Return (X, Y) of the center of cell containing provided text 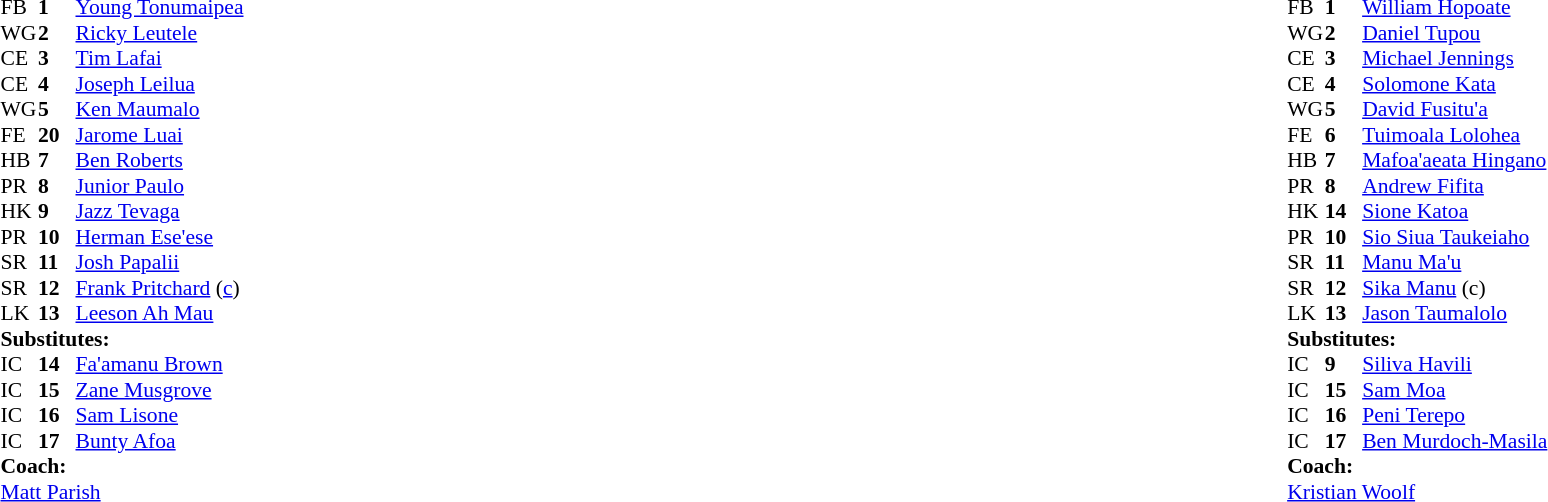
Andrew Fifita (1454, 186)
Ben Murdoch-Masila (1454, 441)
Ken Maumalo (160, 109)
Sio Siua Taukeiaho (1454, 237)
Solomone Kata (1454, 84)
Josh Papalii (160, 263)
6 (1344, 135)
Fa'amanu Brown (160, 365)
Zane Musgrove (160, 390)
Manu Ma'u (1454, 263)
Siliva Havili (1454, 365)
Sika Manu (c) (1454, 288)
Herman Ese'ese (160, 237)
Sione Katoa (1454, 211)
David Fusitu'a (1454, 109)
Sam Moa (1454, 390)
Peni Terepo (1454, 415)
Jarome Luai (160, 135)
Michael Jennings (1454, 59)
Ricky Leutele (160, 33)
20 (57, 135)
Leeson Ah Mau (160, 313)
Jason Taumalolo (1454, 313)
Sam Lisone (160, 415)
Frank Pritchard (c) (160, 288)
Junior Paulo (160, 186)
Daniel Tupou (1454, 33)
Ben Roberts (160, 161)
Jazz Tevaga (160, 211)
Mafoa'aeata Hingano (1454, 161)
Tuimoala Lolohea (1454, 135)
Bunty Afoa (160, 441)
Joseph Leilua (160, 84)
Tim Lafai (160, 59)
